From the cell containing the given text, extract its center point as [X, Y] coordinate. 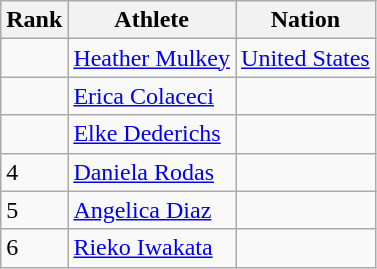
6 [34, 248]
Elke Dederichs [152, 134]
Nation [306, 20]
Angelica Diaz [152, 210]
Daniela Rodas [152, 172]
5 [34, 210]
Rieko Iwakata [152, 248]
Heather Mulkey [152, 58]
Erica Colaceci [152, 96]
United States [306, 58]
Athlete [152, 20]
4 [34, 172]
Rank [34, 20]
